Scan for the cell matching the given text and deliver its [x, y] coordinate at center. 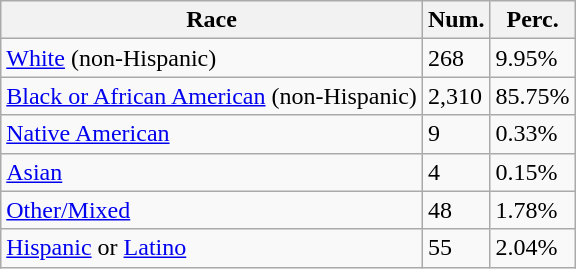
9 [456, 134]
4 [456, 172]
2,310 [456, 96]
9.95% [532, 58]
Num. [456, 20]
0.33% [532, 134]
2.04% [532, 248]
1.78% [532, 210]
Black or African American (non-Hispanic) [212, 96]
Hispanic or Latino [212, 248]
268 [456, 58]
48 [456, 210]
55 [456, 248]
0.15% [532, 172]
White (non-Hispanic) [212, 58]
Asian [212, 172]
Other/Mixed [212, 210]
Race [212, 20]
85.75% [532, 96]
Native American [212, 134]
Perc. [532, 20]
